Determine the (x, y) coordinate at the center of the cell enclosing the given text.  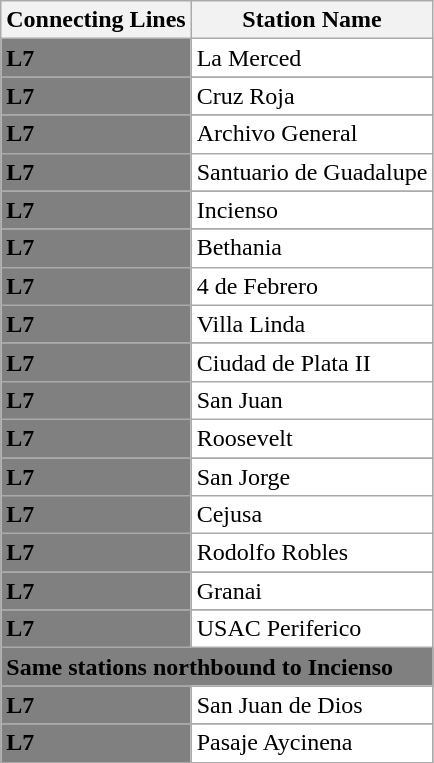
Incienso (312, 210)
Granai (312, 591)
La Merced (312, 58)
Station Name (312, 20)
Bethania (312, 248)
Same stations northbound to Incienso (217, 667)
Ciudad de Plata II (312, 362)
USAC Periferico (312, 629)
Connecting Lines (96, 20)
Roosevelt (312, 438)
San Juan de Dios (312, 705)
4 de Febrero (312, 286)
Cruz Roja (312, 96)
San Juan (312, 400)
Santuario de Guadalupe (312, 172)
Cejusa (312, 515)
Pasaje Aycinena (312, 743)
San Jorge (312, 477)
Archivo General (312, 134)
Rodolfo Robles (312, 553)
Villa Linda (312, 324)
